For the text-containing cell, return its midpoint in [x, y] coordinate format. 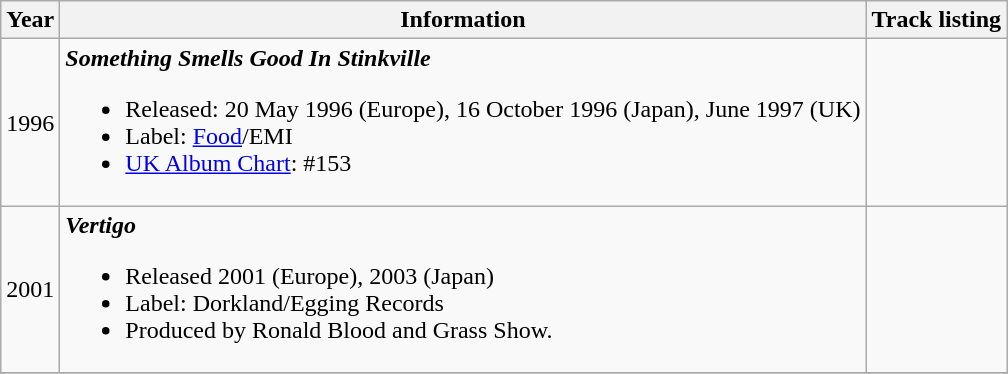
Something Smells Good In StinkvilleReleased: 20 May 1996 (Europe), 16 October 1996 (Japan), June 1997 (UK)Label: Food/EMIUK Album Chart: #153 [463, 122]
1996 [30, 122]
2001 [30, 290]
VertigoReleased 2001 (Europe), 2003 (Japan)Label: Dorkland/Egging RecordsProduced by Ronald Blood and Grass Show. [463, 290]
Track listing [936, 20]
Information [463, 20]
Year [30, 20]
